Detect which cell encompasses the target text, then output its [x, y] center coordinate. 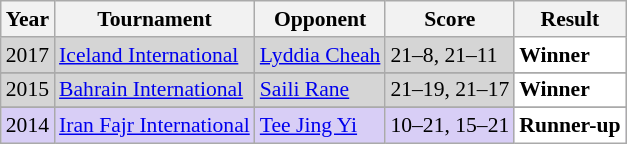
Year [28, 19]
Tournament [154, 19]
Result [570, 19]
Runner-up [570, 126]
Iran Fajr International [154, 126]
Iceland International [154, 55]
Opponent [320, 19]
21–8, 21–11 [450, 55]
2015 [28, 90]
Lyddia Cheah [320, 55]
Tee Jing Yi [320, 126]
Score [450, 19]
2017 [28, 55]
Saili Rane [320, 90]
10–21, 15–21 [450, 126]
Bahrain International [154, 90]
2014 [28, 126]
21–19, 21–17 [450, 90]
